Identify which cell holds the provided text, then report its [x, y] central coordinate. 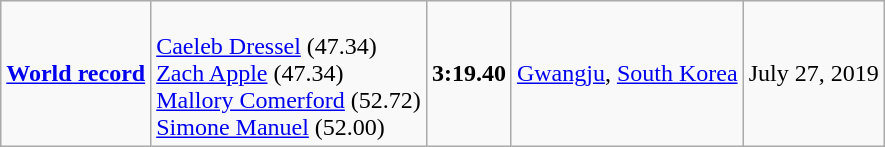
Caeleb Dressel (47.34)Zach Apple (47.34)Mallory Comerford (52.72)Simone Manuel (52.00) [289, 74]
3:19.40 [468, 74]
World record [76, 74]
July 27, 2019 [814, 74]
Gwangju, South Korea [627, 74]
